Detect which cell encompasses the target text, then output its (X, Y) center coordinate. 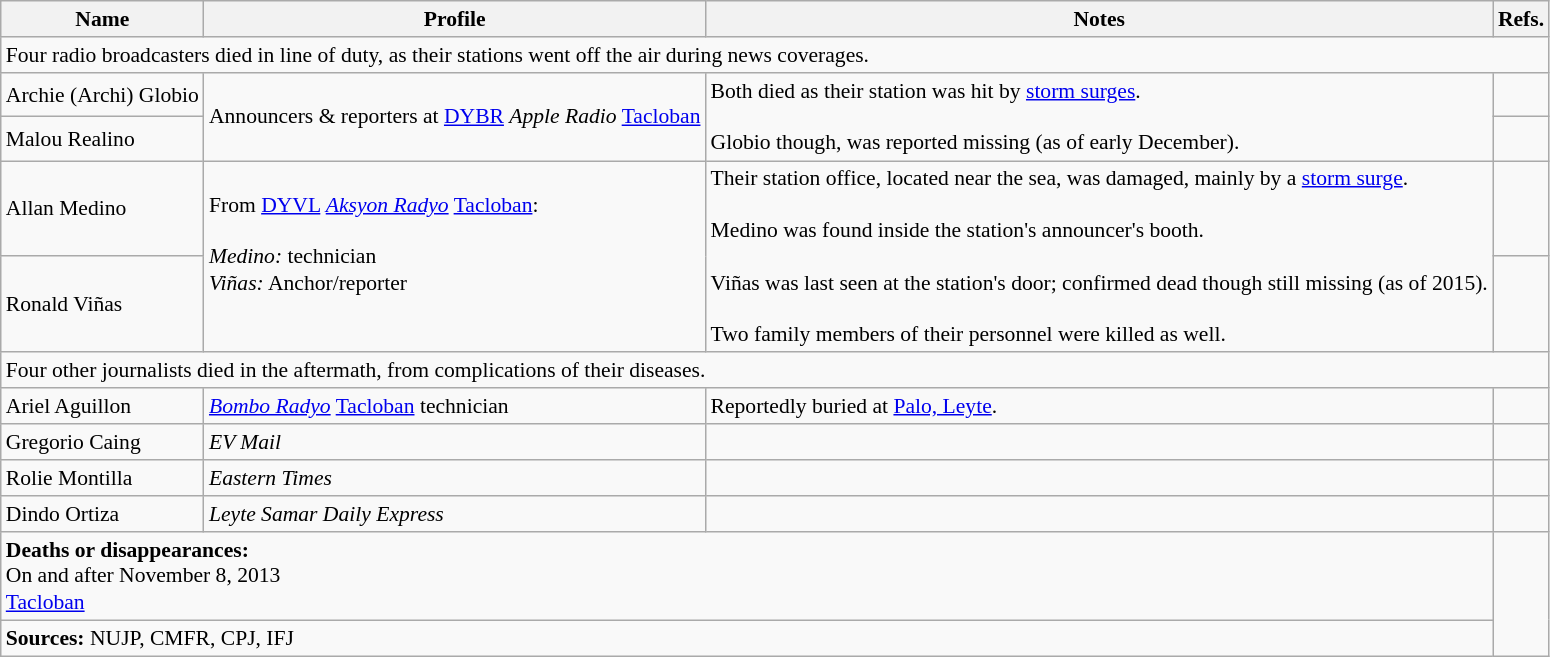
Four radio broadcasters died in line of duty, as their stations went off the air during news coverages. (775, 55)
Malou Realino (102, 139)
Refs. (1521, 19)
Sources: NUJP, CMFR, CPJ, IFJ (747, 638)
Archie (Archi) Globio (102, 95)
Dindo Ortiza (102, 515)
Allan Medino (102, 209)
Name (102, 19)
EV Mail (455, 442)
Deaths or disappearances:On and after November 8, 2013Tacloban (747, 577)
From DYVL Aksyon Radyo Tacloban:Medino: technicianViñas: Anchor/reporter (455, 256)
Both died as their station was hit by storm surges.Globio though, was reported missing (as of early December). (1100, 117)
Gregorio Caing (102, 442)
Notes (1100, 19)
Announcers & reporters at DYBR Apple Radio Tacloban (455, 117)
Ronald Viñas (102, 305)
Leyte Samar Daily Express (455, 515)
Reportedly buried at Palo, Leyte. (1100, 406)
Profile (455, 19)
Eastern Times (455, 478)
Ariel Aguillon (102, 406)
Four other journalists died in the aftermath, from complications of their diseases. (775, 370)
Bombo Radyo Tacloban technician (455, 406)
Rolie Montilla (102, 478)
